Provide the [x, y] coordinate of the cell's center where the given text is located.  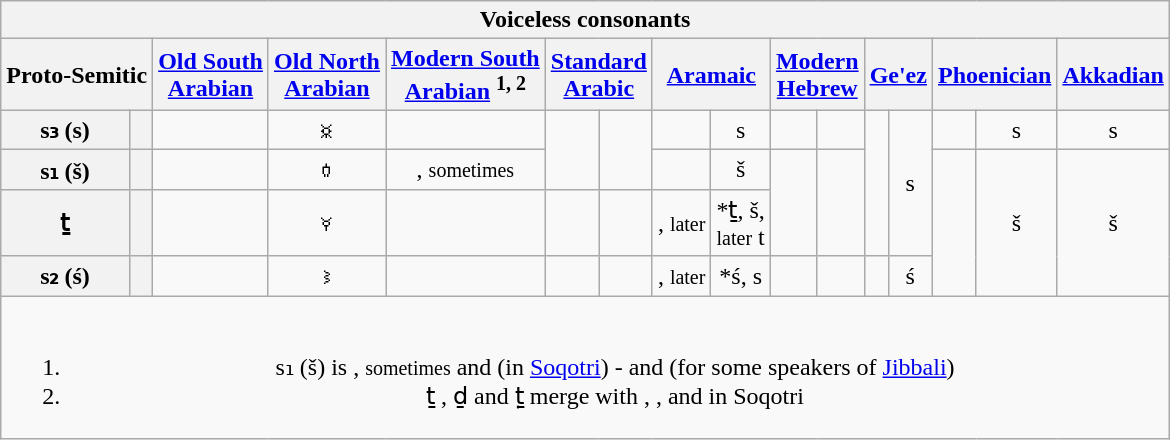
, sometimes [466, 170]
s₁ (š) is , sometimes and (in Soqotri) - and (for some speakers of Jibbali)ṯ , ḏ and ṯ̣ merge with , , and in Soqotri [586, 368]
*ś, s [740, 276]
Proto-Semitic [77, 75]
Voiceless consonants [586, 20]
*ṯ, š,later t [740, 222]
ModernHebrew [817, 75]
s₃ (s) [65, 130]
𐪏 [326, 130]
ś [910, 276]
Akkadian [1113, 75]
𐪛 [326, 222]
𐪊 [326, 170]
Old NorthArabian [326, 75]
s₁ (š) [65, 170]
𐪆 [326, 276]
Modern SouthArabian 1, 2 [466, 75]
StandardArabic [598, 75]
Old SouthArabian [211, 75]
Ge'ez [898, 75]
s₂ (ś) [65, 276]
Phoenician [994, 75]
ṯ [65, 222]
Aramaic [711, 75]
